Detect which cell encompasses the target text, then output its [X, Y] center coordinate. 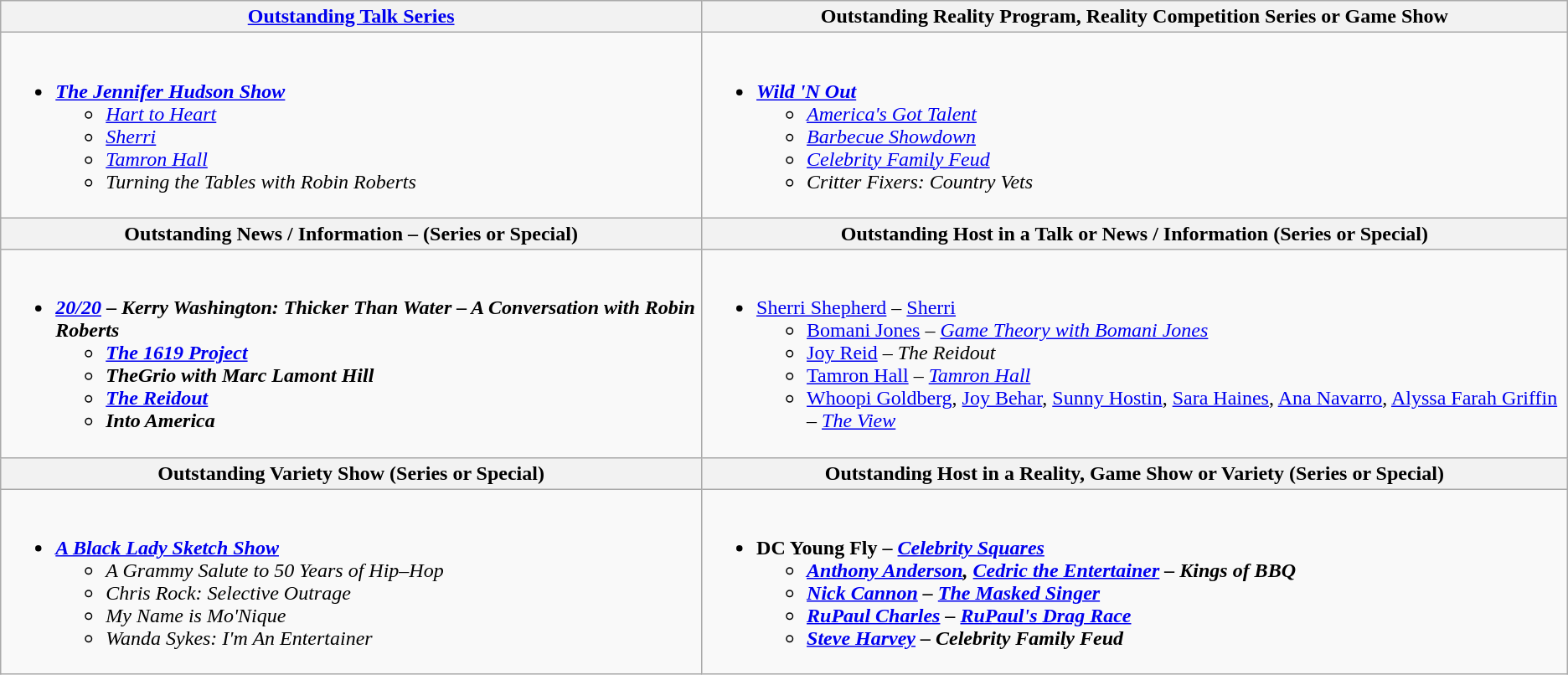
Outstanding Host in a Reality, Game Show or Variety (Series or Special) [1135, 473]
Outstanding Talk Series [352, 17]
Outstanding Variety Show (Series or Special) [352, 473]
Outstanding Reality Program, Reality Competition Series or Game Show [1135, 17]
The Jennifer Hudson ShowHart to HeartSherriTamron HallTurning the Tables with Robin Roberts [352, 126]
Wild 'N OutAmerica's Got TalentBarbecue ShowdownCelebrity Family FeudCritter Fixers: Country Vets [1135, 126]
20/20 – Kerry Washington: Thicker Than Water – A Conversation with Robin RobertsThe 1619 ProjectTheGrio with Marc Lamont HillThe ReidoutInto America [352, 353]
Outstanding Host in a Talk or News / Information (Series or Special) [1135, 234]
Outstanding News / Information – (Series or Special) [352, 234]
A Black Lady Sketch ShowA Grammy Salute to 50 Years of Hip–HopChris Rock: Selective OutrageMy Name is Mo'NiqueWanda Sykes: I'm An Entertainer [352, 581]
